Return the [x, y] coordinate for the center point of the cell that contains the specified text.  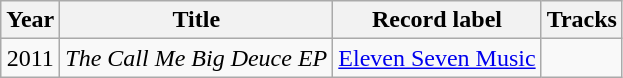
Record label [437, 20]
Year [30, 20]
Tracks [582, 20]
Title [196, 20]
The Call Me Big Deuce EP [196, 58]
2011 [30, 58]
Eleven Seven Music [437, 58]
